Extract the [X, Y] coordinate from the center of the cell holding the provided text.  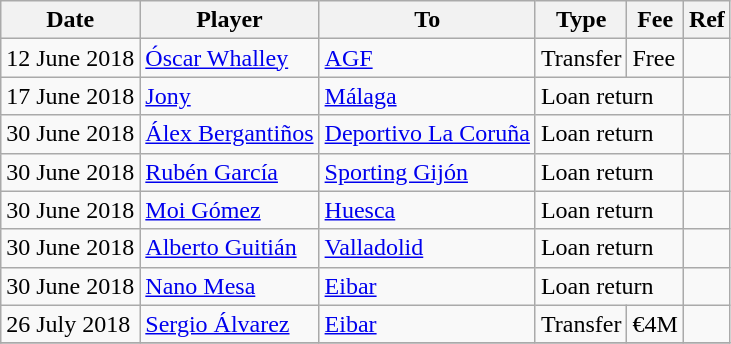
Sergio Álvarez [230, 324]
Type [581, 20]
26 July 2018 [70, 324]
Huesca [427, 210]
Free [655, 58]
Date [70, 20]
To [427, 20]
17 June 2018 [70, 96]
Rubén García [230, 172]
Valladolid [427, 248]
Sporting Gijón [427, 172]
Óscar Whalley [230, 58]
Álex Bergantiños [230, 134]
Fee [655, 20]
Jony [230, 96]
AGF [427, 58]
Alberto Guitián [230, 248]
Player [230, 20]
Nano Mesa [230, 286]
12 June 2018 [70, 58]
Ref [706, 20]
Málaga [427, 96]
Deportivo La Coruña [427, 134]
€4M [655, 324]
Moi Gómez [230, 210]
